Locate the cell with the specified text and output its (X, Y) center coordinate. 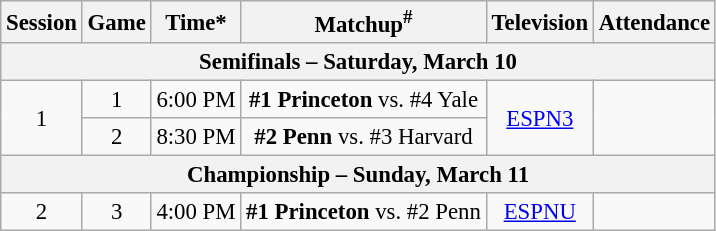
Attendance (654, 22)
2 (116, 137)
#2 Penn vs. #3 Harvard (364, 137)
Championship – Sunday, March 11 (358, 175)
Semifinals – Saturday, March 10 (358, 62)
8:30 PM (196, 137)
ESPN3 (540, 118)
Matchup# (364, 22)
Time* (196, 22)
Session (42, 22)
Game (116, 22)
#1 Princeton vs. #4 Yale (364, 100)
6:00 PM (196, 100)
Television (540, 22)
